Output the [X, Y] coordinate of the center of the cell containing the given text.  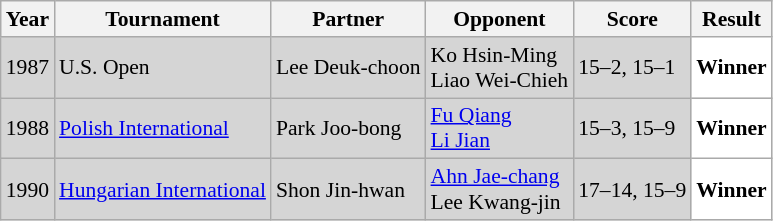
Ko Hsin-Ming Liao Wei-Chieh [500, 68]
Result [732, 19]
Lee Deuk-choon [348, 68]
1990 [28, 190]
Polish International [162, 128]
1988 [28, 128]
Fu Qiang Li Jian [500, 128]
Partner [348, 19]
17–14, 15–9 [632, 190]
U.S. Open [162, 68]
1987 [28, 68]
Park Joo-bong [348, 128]
Opponent [500, 19]
15–2, 15–1 [632, 68]
Hungarian International [162, 190]
Year [28, 19]
Score [632, 19]
Tournament [162, 19]
Shon Jin-hwan [348, 190]
Ahn Jae-chang Lee Kwang-jin [500, 190]
15–3, 15–9 [632, 128]
